Provide the (x, y) coordinate of the cell's center where the given text is located.  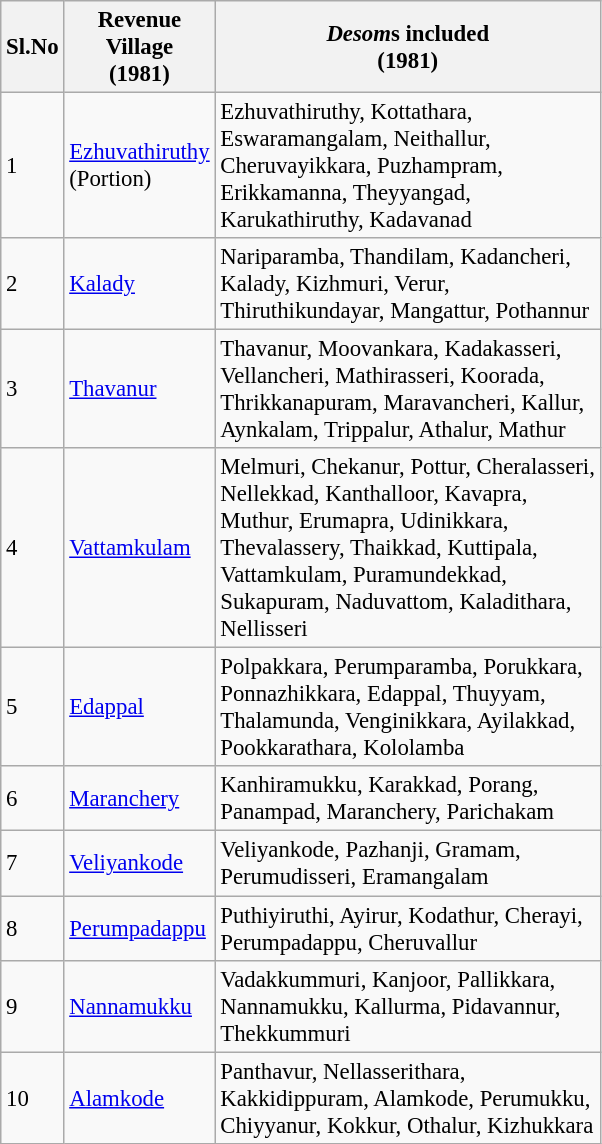
Maranchery (140, 798)
Veliyankode, Pazhanji, Gramam, Perumudisseri, Eramangalam (408, 864)
Edappal (140, 708)
Veliyankode (140, 864)
6 (32, 798)
Panthavur, Nellasserithara, Kakkidippuram, Alamkode, Perumukku, Chiyyanur, Kokkur, Othalur, Kizhukkara (408, 1098)
Kanhiramukku, Karakkad, Porang, Panampad, Maranchery, Parichakam (408, 798)
Nannamukku (140, 1006)
Thavanur, Moovankara, Kadakasseri, Vellancheri, Mathirasseri, Koorada, Thrikkanapuram, Maravancheri, Kallur, Aynkalam, Trippalur, Athalur, Mathur (408, 390)
Vattamkulam (140, 548)
Desoms included(1981) (408, 47)
5 (32, 708)
Nariparamba, Thandilam, Kadancheri, Kalady, Kizhmuri, Verur, Thiruthikundayar, Mangattur, Pothannur (408, 284)
Puthiyiruthi, Ayirur, Kodathur, Cherayi, Perumpadappu, Cheruvallur (408, 928)
7 (32, 864)
Revenue Village(1981) (140, 47)
Vadakkummuri, Kanjoor, Pallikkara, Nannamukku, Kallurma, Pidavannur, Thekkummuri (408, 1006)
4 (32, 548)
3 (32, 390)
8 (32, 928)
2 (32, 284)
Alamkode (140, 1098)
Thavanur (140, 390)
10 (32, 1098)
Sl.No (32, 47)
9 (32, 1006)
Perumpadappu (140, 928)
Ezhuvathiruthy (Portion) (140, 166)
1 (32, 166)
Polpakkara, Perumparamba, Porukkara, Ponnazhikkara, Edappal, Thuyyam, Thalamunda, Venginikkara, Ayilakkad, Pookkarathara, Kololamba (408, 708)
Kalady (140, 284)
Ezhuvathiruthy, Kottathara, Eswaramangalam, Neithallur, Cheruvayikkara, Puzhampram, Erikkamanna, Theyyangad, Karukathiruthy, Kadavanad (408, 166)
